Output the (X, Y) coordinate of the center of the cell containing the given text.  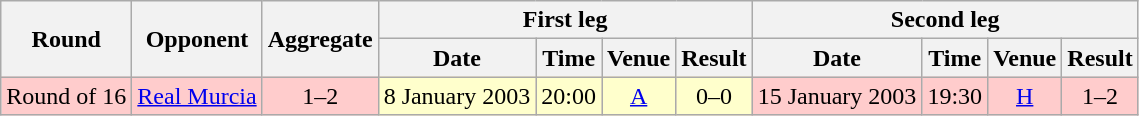
Round of 16 (66, 96)
H (1025, 96)
Aggregate (320, 39)
Opponent (197, 39)
19:30 (955, 96)
8 January 2003 (457, 96)
0–0 (714, 96)
15 January 2003 (837, 96)
Round (66, 39)
Second leg (945, 20)
A (639, 96)
First leg (565, 20)
20:00 (569, 96)
Real Murcia (197, 96)
